Output the [X, Y] coordinate of the center of the cell containing the given text.  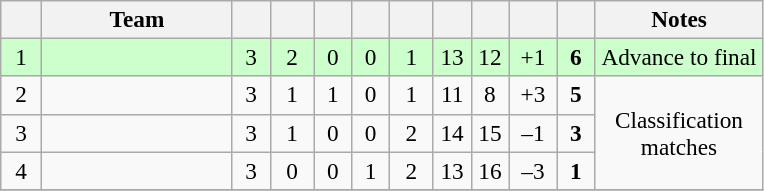
5 [576, 95]
Notes [679, 19]
6 [576, 57]
11 [452, 95]
16 [490, 170]
15 [490, 133]
Classification matches [679, 132]
+1 [533, 57]
12 [490, 57]
–3 [533, 170]
4 [22, 170]
+3 [533, 95]
Team [138, 19]
–1 [533, 133]
14 [452, 133]
8 [490, 95]
Advance to final [679, 57]
